Output the [X, Y] coordinate of the center of the cell containing the given text.  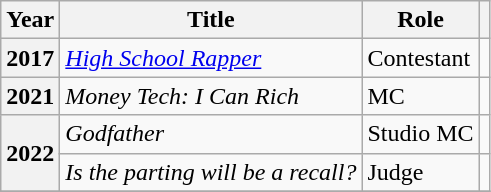
2017 [30, 58]
High School Rapper [211, 58]
Judge [420, 172]
Year [30, 20]
Studio MC [420, 134]
MC [420, 96]
Contestant [420, 58]
Is the parting will be a recall? [211, 172]
2021 [30, 96]
Godfather [211, 134]
Role [420, 20]
Title [211, 20]
2022 [30, 153]
Money Tech: I Can Rich [211, 96]
